Capture the cell that displays the provided text and extract its [x, y] central coordinate. 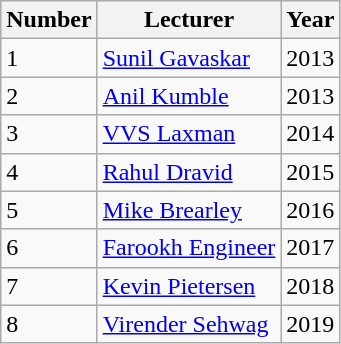
Number [49, 20]
Lecturer [189, 20]
2 [49, 96]
5 [49, 210]
2017 [310, 248]
Year [310, 20]
4 [49, 172]
Anil Kumble [189, 96]
Mike Brearley [189, 210]
3 [49, 134]
2015 [310, 172]
7 [49, 286]
Sunil Gavaskar [189, 58]
Kevin Pietersen [189, 286]
VVS Laxman [189, 134]
2016 [310, 210]
Rahul Dravid [189, 172]
Virender Sehwag [189, 324]
8 [49, 324]
1 [49, 58]
2019 [310, 324]
2018 [310, 286]
Farookh Engineer [189, 248]
6 [49, 248]
2014 [310, 134]
